Capture the cell that displays the provided text and extract its [x, y] central coordinate. 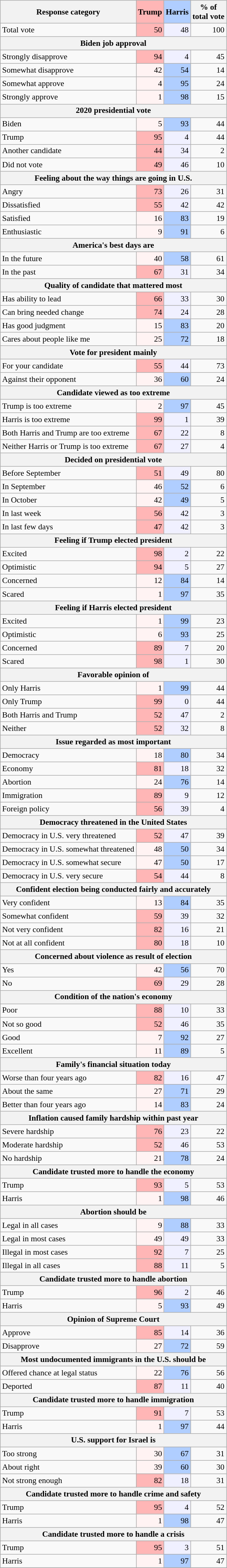
61 [208, 259]
Another candidate [68, 151]
Abortion should be [113, 1212]
Better than four years ago [68, 1105]
Democracy [68, 756]
Worse than four years ago [68, 1078]
U.S. support for Israel is [113, 1440]
13 [150, 903]
About the same [68, 1091]
Candidate trusted more to handle the economy [113, 1172]
70 [208, 970]
Excellent [68, 1051]
Illegal in most cases [68, 1252]
Both Harris and Trump are too extreme [68, 433]
0 [177, 701]
No hardship [68, 1158]
100 [208, 30]
In last week [68, 514]
Biden [68, 124]
In the future [68, 259]
Only Trump [68, 701]
% oftotal vote [208, 12]
Neither Harris or Trump is too extreme [68, 447]
Feeling if Trump elected president [113, 541]
Legal in most cases [68, 1239]
Family's financial situation today [113, 1064]
Legal in all cases [68, 1225]
Economy [68, 769]
69 [150, 983]
Deported [68, 1387]
66 [150, 299]
Biden job approval [113, 44]
Condition of the nation's economy [113, 997]
In last few days [68, 527]
Moderate hardship [68, 1145]
Candidate trusted more to handle crime and safety [113, 1494]
Inflation caused family hardship within past year [113, 1118]
About right [68, 1467]
Only Harris [68, 688]
Both Harris and Trump [68, 715]
Against their opponent [68, 379]
Not so good [68, 1024]
78 [177, 1158]
Trump is too extreme [68, 406]
Democracy in U.S. somewhat secure [68, 863]
Candidate trusted more to handle abortion [113, 1279]
Vote for president mainly [113, 352]
Concerned about violence as result of election [113, 957]
Can bring needed change [68, 312]
Before September [68, 473]
Favorable opinion of [113, 675]
Neither [68, 729]
In September [68, 487]
74 [150, 312]
81 [150, 769]
In the past [68, 272]
26 [177, 191]
Enthusiastic [68, 232]
Offered chance at legal status [68, 1373]
Somewhat approve [68, 84]
Severe hardship [68, 1131]
87 [150, 1387]
Not strong enough [68, 1480]
17 [208, 863]
19 [208, 218]
Democracy in U.S. very threatened [68, 836]
Good [68, 1038]
Poor [68, 1011]
Cares about people like me [68, 339]
No [68, 983]
Opinion of Supreme Court [113, 1320]
58 [177, 259]
Candidate trusted more to handle immigration [113, 1400]
Not at all confident [68, 943]
Has good judgment [68, 326]
Foreign policy [68, 809]
Very confident [68, 903]
Democracy in U.S. somewhat threatened [68, 849]
Harris is too extreme [68, 419]
2020 presidential vote [113, 111]
Yes [68, 970]
Too strong [68, 1454]
Quality of candidate that mattered most [113, 285]
Not very confident [68, 930]
Abortion [68, 782]
Total vote [68, 30]
Strongly approve [68, 97]
Strongly disapprove [68, 57]
Issue regarded as most important [113, 742]
Disapprove [68, 1346]
85 [150, 1333]
Feeling if Harris elected president [113, 608]
Angry [68, 191]
Illegal in all cases [68, 1266]
In October [68, 500]
Candidate trusted more to handle a crisis [113, 1534]
Feeling about the way things are going in U.S. [113, 178]
Decided on presidential vote [113, 460]
Democracy in U.S. very secure [68, 876]
71 [177, 1091]
Most undocumented immigrants in the U.S. should be [113, 1360]
Somewhat disapprove [68, 70]
Somewhat confident [68, 916]
For your candidate [68, 366]
Has ability to lead [68, 299]
Democracy threatened in the United States [113, 823]
Candidate viewed as too extreme [113, 393]
Approve [68, 1333]
Confident election being conducted fairly and accurately [113, 890]
America's best days are [113, 245]
Dissatisfied [68, 205]
Immigration [68, 796]
Satisfied [68, 218]
Did not vote [68, 165]
Response category [68, 12]
96 [150, 1293]
